Return the [x, y] coordinate for the center point of the cell that contains the specified text.  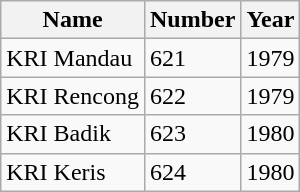
624 [192, 172]
Year [270, 20]
KRI Rencong [73, 96]
Name [73, 20]
621 [192, 58]
622 [192, 96]
Number [192, 20]
KRI Badik [73, 134]
KRI Keris [73, 172]
623 [192, 134]
KRI Mandau [73, 58]
